Find where the given text appears and provide that cell's center as [X, Y] coordinate. 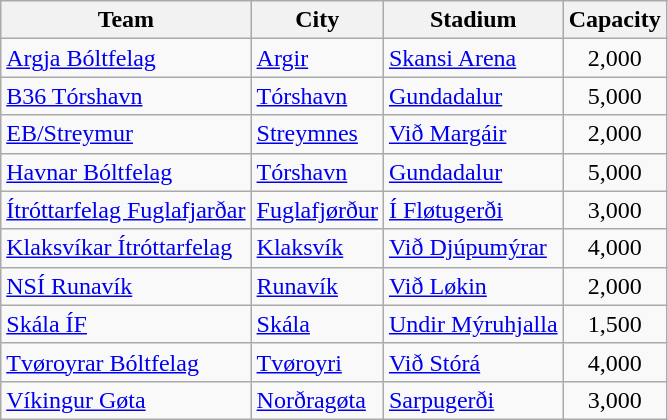
Undir Mýruhjalla [473, 324]
City [317, 20]
Skansi Arena [473, 58]
Við Djúpumýrar [473, 248]
Víkingur Gøta [126, 400]
Ítróttarfelag Fuglafjarðar [126, 210]
Skála [317, 324]
NSÍ Runavík [126, 286]
Skála ÍF [126, 324]
Í Fløtugerði [473, 210]
Capacity [614, 20]
Argja Bóltfelag [126, 58]
Við Margáir [473, 134]
Team [126, 20]
Klaksvík [317, 248]
Tvøroyrar Bóltfelag [126, 362]
B36 Tórshavn [126, 96]
Sarpugerði [473, 400]
Norðragøta [317, 400]
Tvøroyri [317, 362]
Fuglafjørður [317, 210]
EB/Streymur [126, 134]
1,500 [614, 324]
Argir [317, 58]
Klaksvíkar Ítróttarfelag [126, 248]
Stadium [473, 20]
Við Løkin [473, 286]
Við Stórá [473, 362]
Runavík [317, 286]
Streymnes [317, 134]
Havnar Bóltfelag [126, 172]
